Find where the given text appears and provide that cell's center as (x, y) coordinate. 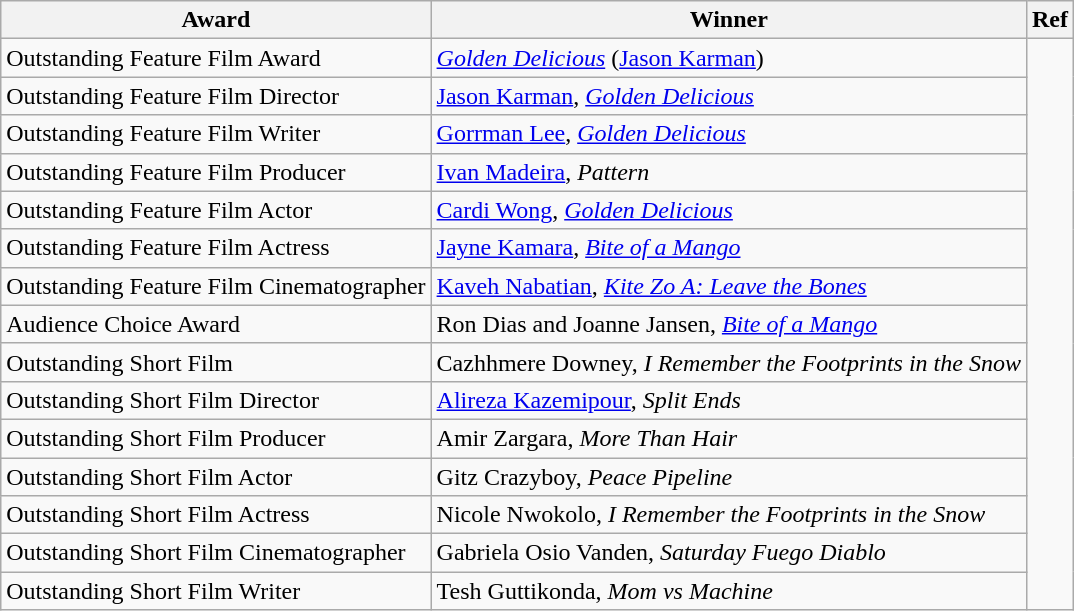
Gorrman Lee, Golden Delicious (728, 134)
Gitz Crazyboy, Peace Pipeline (728, 477)
Outstanding Short Film Director (216, 400)
Ref (1050, 20)
Outstanding Feature Film Cinematographer (216, 286)
Audience Choice Award (216, 324)
Jayne Kamara, Bite of a Mango (728, 248)
Tesh Guttikonda, Mom vs Machine (728, 591)
Alireza Kazemipour, Split Ends (728, 400)
Outstanding Feature Film Writer (216, 134)
Winner (728, 20)
Amir Zargara, More Than Hair (728, 438)
Ron Dias and Joanne Jansen, Bite of a Mango (728, 324)
Outstanding Short Film Cinematographer (216, 553)
Cardi Wong, Golden Delicious (728, 210)
Outstanding Short Film Writer (216, 591)
Ivan Madeira, Pattern (728, 172)
Golden Delicious (Jason Karman) (728, 58)
Nicole Nwokolo, I Remember the Footprints in the Snow (728, 515)
Outstanding Feature Film Producer (216, 172)
Outstanding Short Film Actress (216, 515)
Outstanding Short Film Actor (216, 477)
Outstanding Feature Film Actor (216, 210)
Outstanding Feature Film Award (216, 58)
Cazhhmere Downey, I Remember the Footprints in the Snow (728, 362)
Outstanding Feature Film Director (216, 96)
Award (216, 20)
Outstanding Short Film (216, 362)
Gabriela Osio Vanden, Saturday Fuego Diablo (728, 553)
Outstanding Short Film Producer (216, 438)
Jason Karman, Golden Delicious (728, 96)
Kaveh Nabatian, Kite Zo A: Leave the Bones (728, 286)
Outstanding Feature Film Actress (216, 248)
